Provide the (x, y) coordinate of the cell's center where the given text is located.  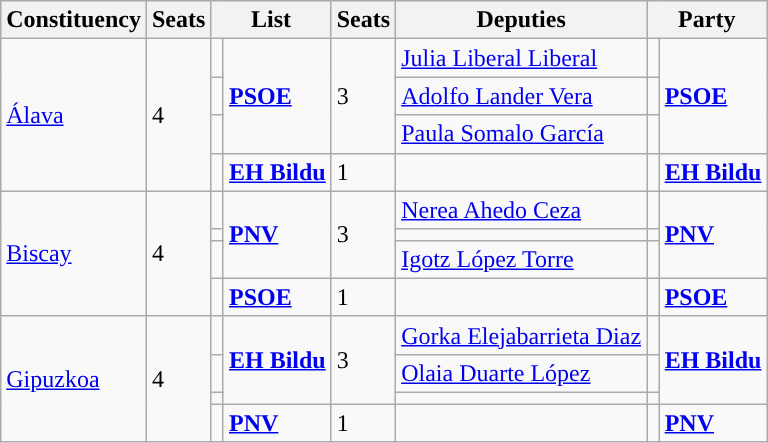
Julia Liberal Liberal (522, 58)
Gorka Elejabarrieta Diaz (522, 335)
Álava (74, 115)
Olaia Duarte López (522, 373)
Adolfo Lander Vera (522, 96)
Gipuzkoa (74, 378)
Nerea Ahedo Ceza (522, 210)
Paula Somalo García (522, 134)
Igotz López Torre (522, 259)
List (271, 20)
Biscay (74, 254)
Party (707, 20)
Deputies (522, 20)
Constituency (74, 20)
